Pinpoint the cell where the given text exists, returning its [x, y] midpoint coordinate. 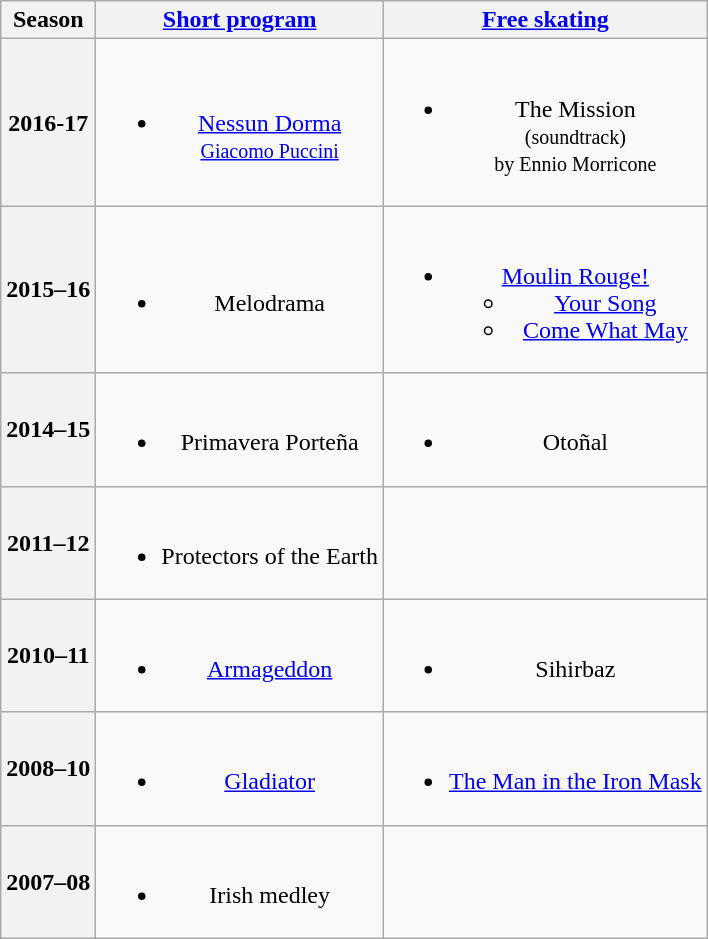
Season [48, 20]
2008–10 [48, 768]
2011–12 [48, 542]
Melodrama [240, 290]
Armageddon [240, 656]
The Mission(soundtrack)by Ennio Morricone [545, 122]
2010–11 [48, 656]
2015–16 [48, 290]
Free skating [545, 20]
Protectors of the Earth [240, 542]
Short program [240, 20]
Gladiator [240, 768]
Moulin Rouge!Your SongCome What May [545, 290]
The Man in the Iron Mask [545, 768]
Otoñal [545, 430]
Irish medley [240, 882]
2007–08 [48, 882]
Nessun DormaGiacomo Puccini [240, 122]
Primavera Porteña [240, 430]
2014–15 [48, 430]
Sihirbaz [545, 656]
2016-17 [48, 122]
